Return the [x, y] coordinate for the center point of the cell that contains the specified text.  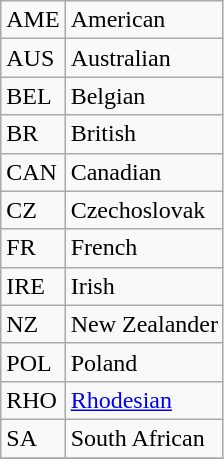
RHO [33, 400]
NZ [33, 324]
Belgian [144, 96]
Czechoslovak [144, 210]
POL [33, 362]
CAN [33, 172]
SA [33, 438]
AME [33, 20]
Rhodesian [144, 400]
Poland [144, 362]
British [144, 134]
FR [33, 248]
American [144, 20]
French [144, 248]
South African [144, 438]
New Zealander [144, 324]
Irish [144, 286]
BEL [33, 96]
IRE [33, 286]
Canadian [144, 172]
Australian [144, 58]
BR [33, 134]
AUS [33, 58]
CZ [33, 210]
